Determine the (x, y) coordinate at the center of the cell enclosing the given text.  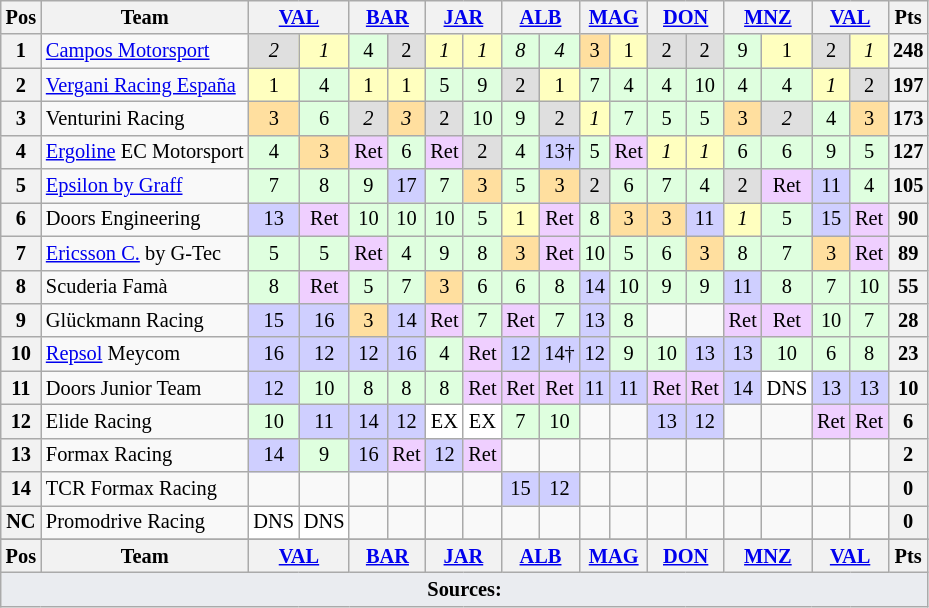
TCR Formax Racing (145, 489)
Ergoline EC Motorsport (145, 152)
23 (908, 354)
14† (559, 354)
28 (908, 320)
105 (908, 186)
Repsol Meycom (145, 354)
Doors Junior Team (145, 388)
Ericsson C. by G-Tec (145, 253)
127 (908, 152)
Sources: (465, 589)
Formax Racing (145, 455)
Scuderia Famà (145, 287)
Vergani Racing España (145, 85)
197 (908, 85)
13† (559, 152)
Elide Racing (145, 421)
Venturini Racing (145, 118)
55 (908, 287)
Campos Motorsport (145, 51)
17 (406, 186)
NC (21, 522)
Epsilon by Graff (145, 186)
Promodrive Racing (145, 522)
173 (908, 118)
Glückmann Racing (145, 320)
89 (908, 253)
Doors Engineering (145, 219)
90 (908, 219)
248 (908, 51)
